Detect which cell encompasses the target text, then output its (X, Y) center coordinate. 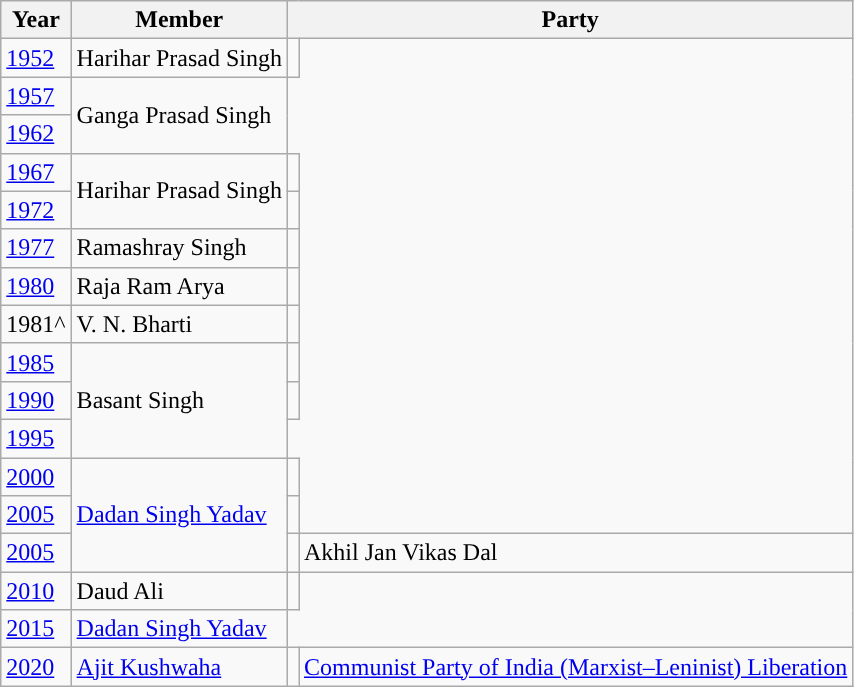
1990 (36, 400)
Communist Party of India (Marxist–Leninist) Liberation (575, 667)
1985 (36, 362)
Ganga Prasad Singh (179, 115)
1995 (36, 438)
1981^ (36, 324)
1972 (36, 210)
Basant Singh (179, 400)
2015 (36, 629)
Akhil Jan Vikas Dal (575, 553)
V. N. Bharti (179, 324)
2010 (36, 591)
Ramashray Singh (179, 248)
Member (179, 20)
2020 (36, 667)
Raja Ram Arya (179, 286)
1957 (36, 96)
1952 (36, 58)
Ajit Kushwaha (179, 667)
1962 (36, 134)
Year (36, 20)
Party (570, 20)
Daud Ali (179, 591)
1967 (36, 172)
1977 (36, 248)
1980 (36, 286)
2000 (36, 477)
